Pinpoint the cell where the given text exists, returning its (X, Y) midpoint coordinate. 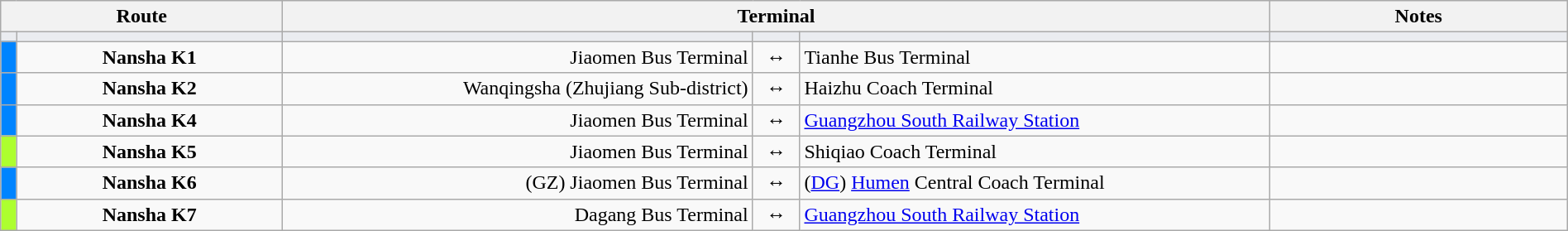
Nansha K4 (150, 120)
Haizhu Coach Terminal (1035, 89)
Nansha K7 (150, 214)
Tianhe Bus Terminal (1035, 57)
Nansha K1 (150, 57)
Shiqiao Coach Terminal (1035, 152)
Nansha K2 (150, 89)
Nansha K5 (150, 152)
(GZ) Jiaomen Bus Terminal (518, 183)
Route (142, 17)
Wanqingsha (Zhujiang Sub-district) (518, 89)
Dagang Bus Terminal (518, 214)
Terminal (777, 17)
(DG) Humen Central Coach Terminal (1035, 183)
Nansha K6 (150, 183)
Notes (1418, 17)
